Return the [x, y] coordinate for the center point of the cell that contains the specified text.  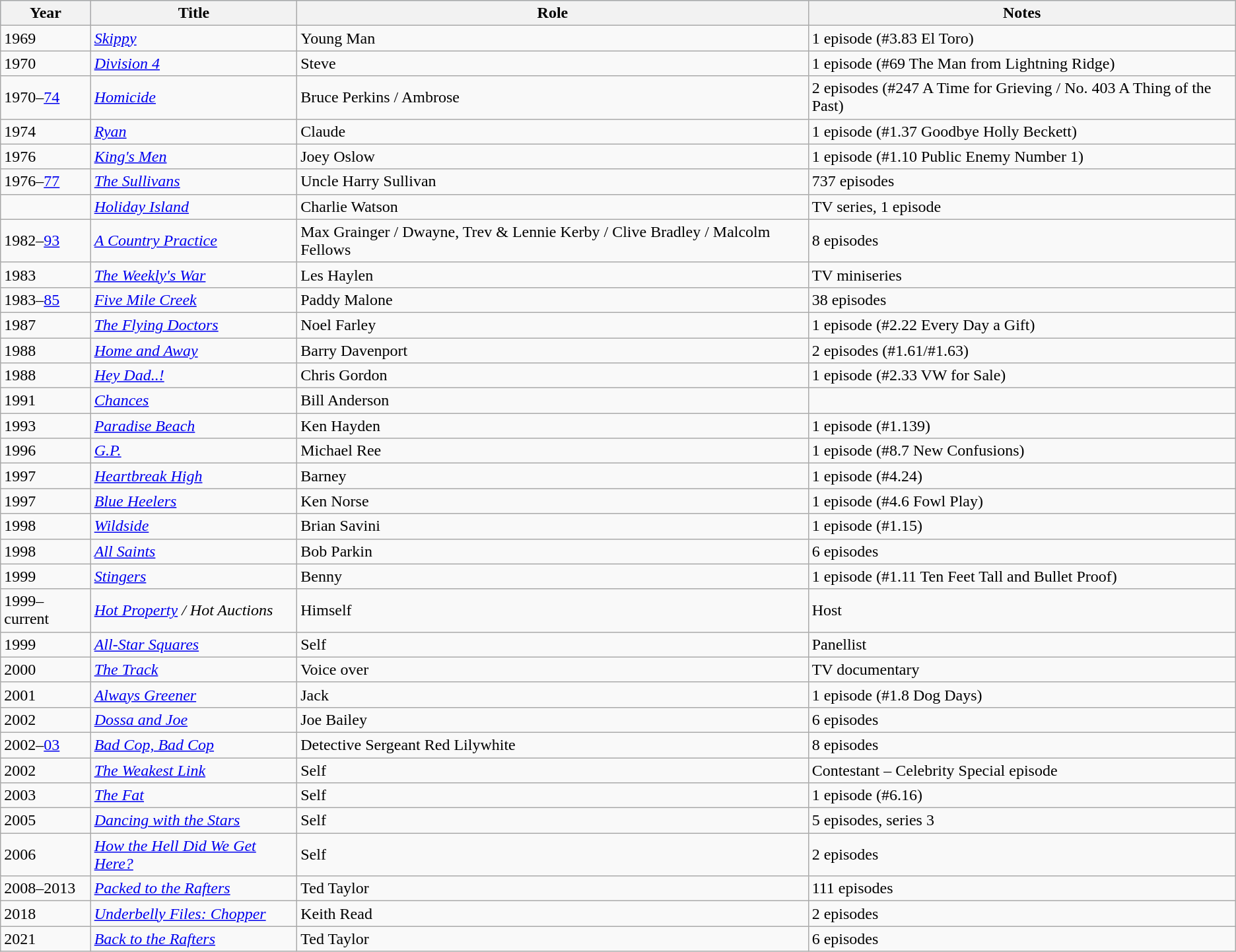
Paddy Malone [553, 300]
Charlie Watson [553, 207]
1 episode (#1.139) [1022, 426]
1 episode (#4.24) [1022, 476]
Joey Oslow [553, 156]
2021 [46, 939]
Dossa and Joe [194, 720]
Bob Parkin [553, 551]
Host [1022, 610]
Always Greener [194, 695]
Michael Ree [553, 451]
1983 [46, 275]
Chances [194, 401]
1 episode (#1.37 Goodbye Holly Beckett) [1022, 131]
TV documentary [1022, 669]
Bill Anderson [553, 401]
1 episode (#1.11 Ten Feet Tall and Bullet Proof) [1022, 576]
Skippy [194, 38]
1993 [46, 426]
Ryan [194, 131]
1976 [46, 156]
1982–93 [46, 240]
Holiday Island [194, 207]
Steve [553, 63]
1 episode (#3.83 El Toro) [1022, 38]
2000 [46, 669]
Contestant – Celebrity Special episode [1022, 770]
1987 [46, 325]
Max Grainger / Dwayne, Trev & Lennie Kerby / Clive Bradley / Malcolm Fellows [553, 240]
The Track [194, 669]
2008–2013 [46, 889]
Hot Property / Hot Auctions [194, 610]
Paradise Beach [194, 426]
Back to the Rafters [194, 939]
1 episode (#1.15) [1022, 526]
Joe Bailey [553, 720]
1 episode (#2.33 VW for Sale) [1022, 376]
Wildside [194, 526]
Heartbreak High [194, 476]
Noel Farley [553, 325]
38 episodes [1022, 300]
Dancing with the Stars [194, 821]
Blue Heelers [194, 501]
1 episode (#1.10 Public Enemy Number 1) [1022, 156]
TV series, 1 episode [1022, 207]
1969 [46, 38]
Year [46, 13]
Himself [553, 610]
Stingers [194, 576]
Detective Sergeant Red Lilywhite [553, 745]
1 episode (#2.22 Every Day a Gift) [1022, 325]
Homicide [194, 98]
Five Mile Creek [194, 300]
1976–77 [46, 182]
1 episode (#4.6 Fowl Play) [1022, 501]
1991 [46, 401]
2018 [46, 914]
Role [553, 13]
Ken Hayden [553, 426]
2 episodes (#247 A Time for Grieving / No. 403 A Thing of the Past) [1022, 98]
1996 [46, 451]
Voice over [553, 669]
1 episode (#6.16) [1022, 796]
G.P. [194, 451]
Underbelly Files: Chopper [194, 914]
Uncle Harry Sullivan [553, 182]
Ken Norse [553, 501]
Notes [1022, 13]
2003 [46, 796]
1970–74 [46, 98]
Packed to the Rafters [194, 889]
King's Men [194, 156]
111 episodes [1022, 889]
Keith Read [553, 914]
Chris Gordon [553, 376]
Division 4 [194, 63]
All Saints [194, 551]
1974 [46, 131]
The Sullivans [194, 182]
2 episodes (#1.61/#1.63) [1022, 351]
Young Man [553, 38]
All-Star Squares [194, 644]
A Country Practice [194, 240]
Benny [553, 576]
Hey Dad..! [194, 376]
TV miniseries [1022, 275]
The Flying Doctors [194, 325]
1 episode (#69 The Man from Lightning Ridge) [1022, 63]
1 episode (#8.7 New Confusions) [1022, 451]
737 episodes [1022, 182]
Bruce Perkins / Ambrose [553, 98]
Bad Cop, Bad Cop [194, 745]
Brian Savini [553, 526]
The Weekly's War [194, 275]
5 episodes, series 3 [1022, 821]
2006 [46, 854]
2005 [46, 821]
2002–03 [46, 745]
2001 [46, 695]
Claude [553, 131]
1983–85 [46, 300]
Barney [553, 476]
The Weakest Link [194, 770]
1999–current [46, 610]
1970 [46, 63]
Jack [553, 695]
The Fat [194, 796]
Panellist [1022, 644]
Barry Davenport [553, 351]
Home and Away [194, 351]
1 episode (#1.8 Dog Days) [1022, 695]
How the Hell Did We Get Here? [194, 854]
Title [194, 13]
Les Haylen [553, 275]
